Extract the [X, Y] coordinate from the center of the cell holding the provided text.  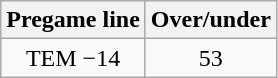
Pregame line [74, 20]
53 [210, 58]
TEM −14 [74, 58]
Over/under [210, 20]
